Return (x, y) of the center of cell containing provided text 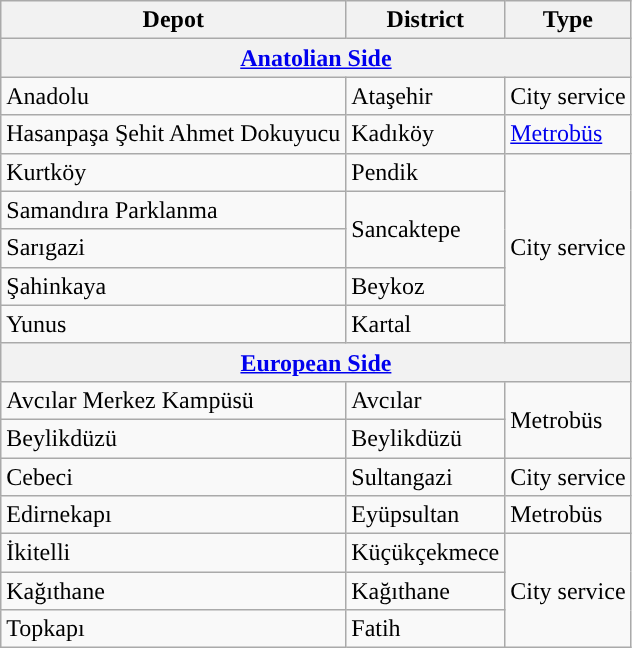
Anadolu (174, 96)
Beykoz (426, 286)
Kadıköy (426, 134)
Depot (174, 20)
Eyüpsultan (426, 515)
Kurtköy (174, 172)
Pendik (426, 172)
Samandıra Parklanma (174, 210)
Edirnekapı (174, 515)
Avcılar (426, 400)
Küçükçekmece (426, 553)
Şahinkaya (174, 286)
Kartal (426, 324)
Hasanpaşa Şehit Ahmet Dokuyucu (174, 134)
Sancaktepe (426, 229)
Fatih (426, 629)
İkitelli (174, 553)
Cebeci (174, 477)
European Side (316, 362)
Avcılar Merkez Kampüsü (174, 400)
District (426, 20)
Type (568, 20)
Topkapı (174, 629)
Sarıgazi (174, 248)
Anatolian Side (316, 58)
Sultangazi (426, 477)
Yunus (174, 324)
Ataşehir (426, 96)
